Identify which cell holds the provided text, then report its (x, y) central coordinate. 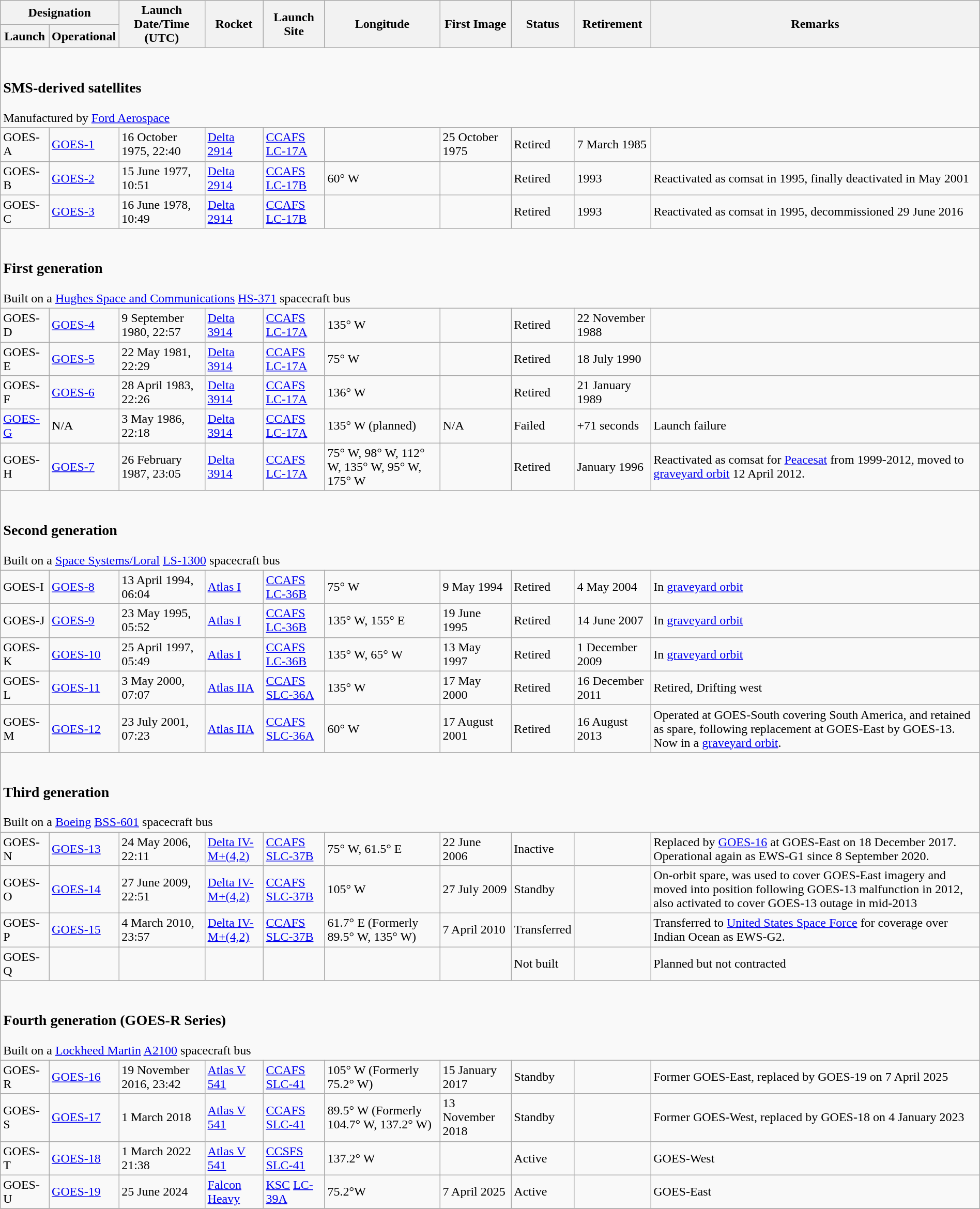
Reactivated as comsat in 1995, decommissioned 29 June 2016 (816, 212)
Operational (84, 36)
GOES-5 (84, 359)
7 April 2025 (476, 1192)
28 April 1983, 22:26 (162, 393)
GOES-8 (84, 587)
Status (543, 24)
KSC LC-39A (294, 1192)
Second generationBuilt on a Space Systems/Loral LS-1300 spacecraft bus (490, 530)
137.2° W (382, 1158)
GOES-1 (84, 145)
23 May 1995, 05:52 (162, 620)
1 December 2009 (612, 654)
GOES-C (25, 212)
Remarks (816, 24)
75° W, 61.5° E (382, 849)
Launch failure (816, 426)
GOES-7 (84, 467)
13 May 1997 (476, 654)
3 May 1986, 22:18 (162, 426)
GOES-T (25, 1158)
Not built (543, 963)
17 August 2001 (476, 728)
9 September 1980, 22:57 (162, 325)
GOES-6 (84, 393)
17 May 2000 (476, 687)
135° W, 155° E (382, 620)
GOES-2 (84, 178)
Transferred to United States Space Force for coverage over Indian Ocean as EWS-G2. (816, 930)
GOES-H (25, 467)
GOES-A (25, 145)
4 May 2004 (612, 587)
GOES-L (25, 687)
GOES-3 (84, 212)
GOES-P (25, 930)
26 February 1987, 23:05 (162, 467)
GOES-D (25, 325)
GOES-I (25, 587)
CCSFS SLC-41 (294, 1158)
GOES-N (25, 849)
Rocket (234, 24)
135° W (planned) (382, 426)
+71 seconds (612, 426)
Launch (25, 36)
GOES-East (816, 1192)
GOES-13 (84, 849)
Replaced by GOES-16 at GOES-East on 18 December 2017. Operational again as EWS-G1 since 8 September 2020. (816, 849)
GOES-17 (84, 1118)
Retirement (612, 24)
GOES-11 (84, 687)
135° W, 65° W (382, 654)
105° W (382, 890)
GOES-J (25, 620)
4 March 2010, 23:57 (162, 930)
Transferred (543, 930)
Former GOES-West, replaced by GOES-18 on 4 January 2023 (816, 1118)
GOES-S (25, 1118)
Launch Site (294, 24)
Falcon Heavy (234, 1192)
GOES-15 (84, 930)
GOES-10 (84, 654)
16 October 1975, 22:40 (162, 145)
75° W, 98° W, 112° W, 135° W, 95° W, 175° W (382, 467)
27 July 2009 (476, 890)
Designation (60, 12)
GOES-Q (25, 963)
19 November 2016, 23:42 (162, 1077)
1 March 2018 (162, 1118)
13 April 1994, 06:04 (162, 587)
Operated at GOES-South covering South America, and retained as spare, following replacement at GOES-East by GOES-13. Now in a graveyard orbit. (816, 728)
GOES-F (25, 393)
Third generationBuilt on a Boeing BSS-601 spacecraft bus (490, 792)
GOES-B (25, 178)
22 June 2006 (476, 849)
Reactivated as comsat in 1995, finally deactivated in May 2001 (816, 178)
16 August 2013 (612, 728)
Reactivated as comsat for Peacesat from 1999-2012, moved to graveyard orbit 12 April 2012. (816, 467)
19 June 1995 (476, 620)
9 May 1994 (476, 587)
GOES-West (816, 1158)
21 January 1989 (612, 393)
GOES-4 (84, 325)
GOES-9 (84, 620)
1 March 2022 21:38 (162, 1158)
GOES-E (25, 359)
Retired, Drifting west (816, 687)
136° W (382, 393)
15 January 2017 (476, 1077)
GOES-U (25, 1192)
22 November 1988 (612, 325)
27 June 2009, 22:51 (162, 890)
Former GOES-East, replaced by GOES-19 on 7 April 2025 (816, 1077)
Fourth generation (GOES-R Series)Built on a Lockheed Martin A2100 spacecraft bus (490, 1020)
16 December 2011 (612, 687)
GOES-K (25, 654)
GOES-19 (84, 1192)
105° W (Formerly 75.2° W) (382, 1077)
SMS-derived satellitesManufactured by Ford Aerospace (490, 88)
23 July 2001, 07:23 (162, 728)
22 May 1981, 22:29 (162, 359)
7 March 1985 (612, 145)
GOES-16 (84, 1077)
15 June 1977, 10:51 (162, 178)
GOES-M (25, 728)
GOES-12 (84, 728)
18 July 1990 (612, 359)
Launch Date/Time (UTC) (162, 24)
First generationBuilt on a Hughes Space and Communications HS-371 spacecraft bus (490, 268)
3 May 2000, 07:07 (162, 687)
Longitude (382, 24)
Planned but not contracted (816, 963)
GOES-18 (84, 1158)
First Image (476, 24)
25 April 1997, 05:49 (162, 654)
25 October 1975 (476, 145)
24 May 2006, 22:11 (162, 849)
14 June 2007 (612, 620)
GOES-R (25, 1077)
7 April 2010 (476, 930)
January 1996 (612, 467)
16 June 1978, 10:49 (162, 212)
GOES-14 (84, 890)
89.5° W (Formerly 104.7° W, 137.2° W) (382, 1118)
61.7° E (Formerly 89.5° W, 135° W) (382, 930)
GOES-G (25, 426)
75.2°W (382, 1192)
Inactive (543, 849)
25 June 2024 (162, 1192)
GOES-O (25, 890)
Failed (543, 426)
13 November 2018 (476, 1118)
